Return the [x, y] coordinate for the center point of the cell that contains the specified text.  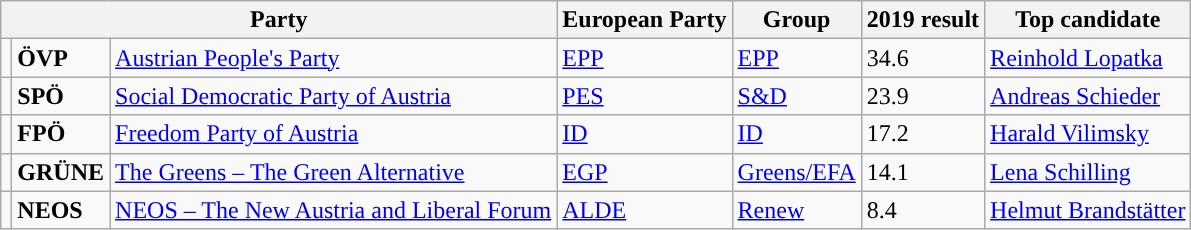
2019 result [922, 20]
European Party [644, 20]
GRÜNE [61, 172]
ALDE [644, 210]
Greens/EFA [796, 172]
Austrian People's Party [334, 58]
Reinhold Lopatka [1088, 58]
Party [279, 20]
Helmut Brandstätter [1088, 210]
23.9 [922, 96]
NEOS – The New Austria and Liberal Forum [334, 210]
S&D [796, 96]
8.4 [922, 210]
Renew [796, 210]
Harald Vilimsky [1088, 134]
14.1 [922, 172]
ÖVP [61, 58]
34.6 [922, 58]
Social Democratic Party of Austria [334, 96]
17.2 [922, 134]
The Greens – The Green Alternative [334, 172]
Andreas Schieder [1088, 96]
EGP [644, 172]
PES [644, 96]
NEOS [61, 210]
FPÖ [61, 134]
Lena Schilling [1088, 172]
Group [796, 20]
Freedom Party of Austria [334, 134]
SPÖ [61, 96]
Top candidate [1088, 20]
